Capture the cell that displays the provided text and extract its [X, Y] central coordinate. 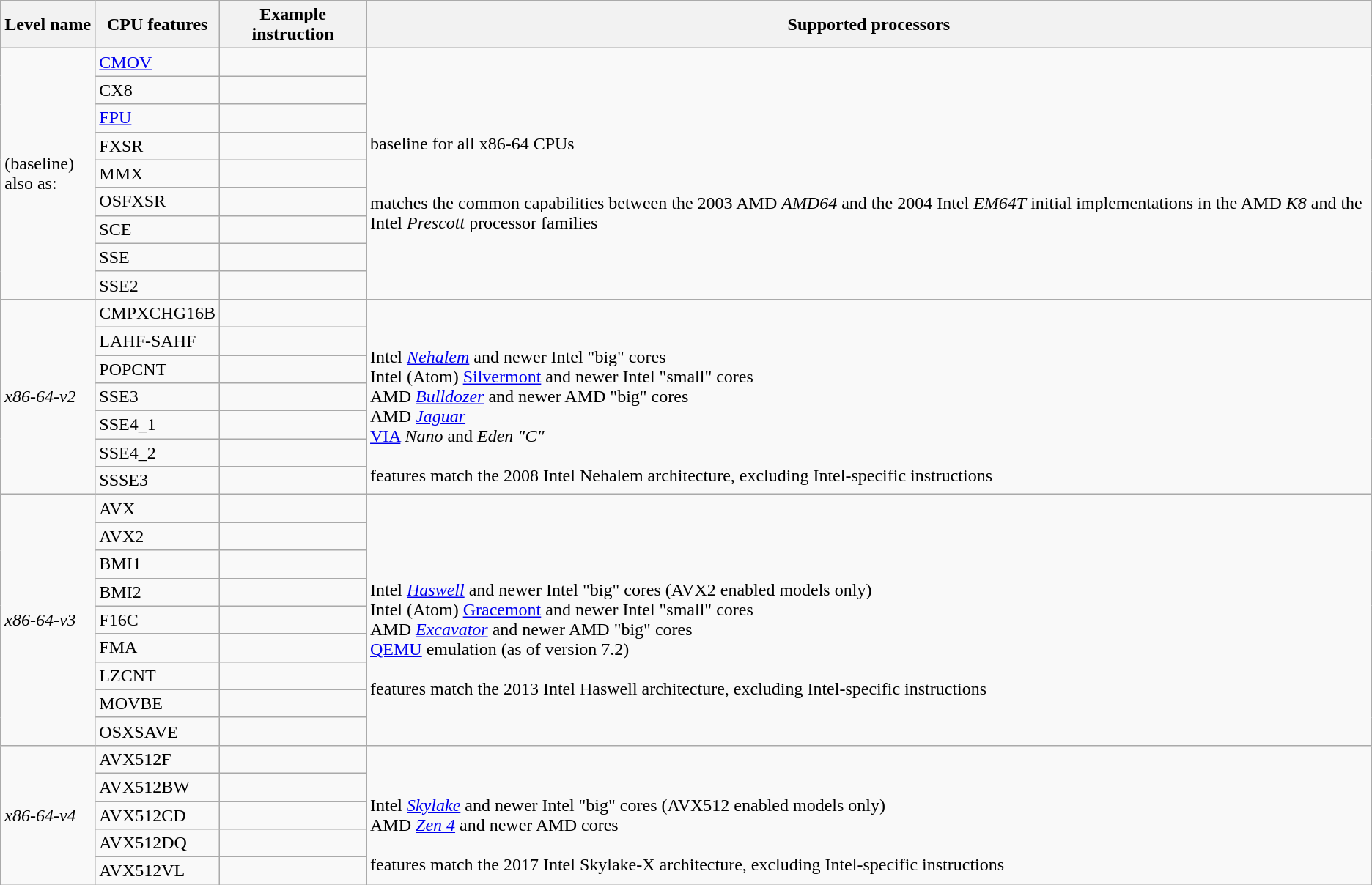
LZCNT [158, 675]
AVX512F [158, 759]
SSE4_1 [158, 425]
AVX [158, 508]
Level name [48, 25]
Supported processors [869, 25]
(baseline)also as: [48, 174]
OSFXSR [158, 201]
MOVBE [158, 703]
CMPXCHG16B [158, 313]
Example instruction [293, 25]
BMI1 [158, 564]
MMX [158, 174]
CX8 [158, 90]
FXSR [158, 146]
POPCNT [158, 369]
AVX512BW [158, 787]
AVX512VL [158, 871]
AVX512CD [158, 815]
SSE2 [158, 285]
OSXSAVE [158, 731]
CPU features [158, 25]
SSSE3 [158, 481]
LAHF-SAHF [158, 341]
FMA [158, 648]
BMI2 [158, 592]
F16C [158, 620]
SSE4_2 [158, 453]
x86-64-v4 [48, 815]
AVX512DQ [158, 843]
x86-64-v2 [48, 396]
AVX2 [158, 536]
SSE [158, 257]
SCE [158, 229]
FPU [158, 118]
SSE3 [158, 397]
CMOV [158, 62]
x86-64-v3 [48, 620]
